Locate the cell with the specified text and output its [X, Y] center coordinate. 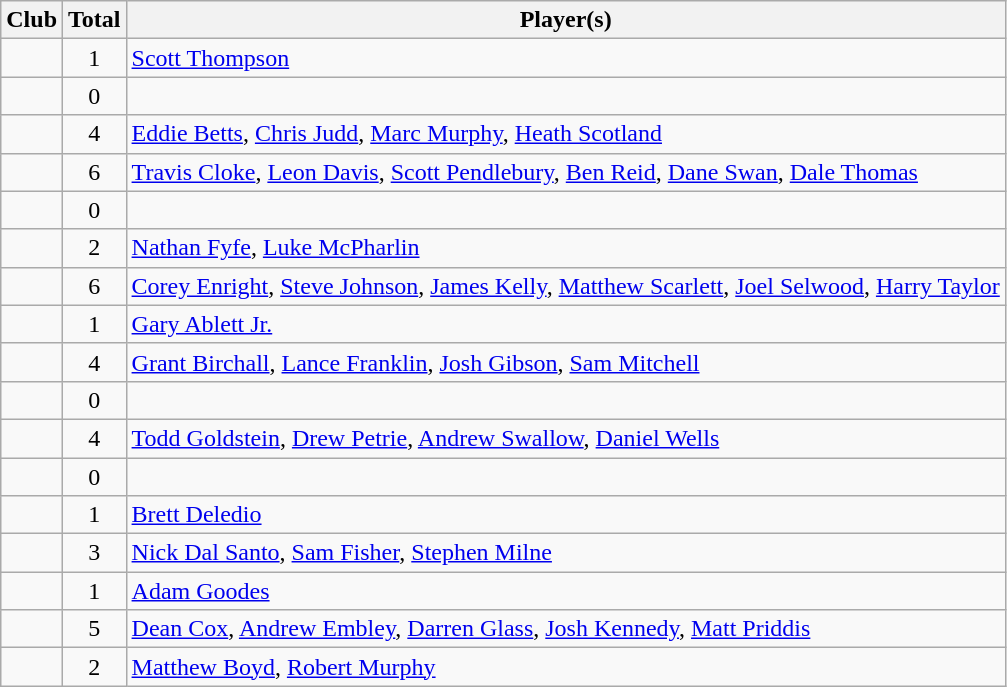
Todd Goldstein, Drew Petrie, Andrew Swallow, Daniel Wells [566, 438]
Club [32, 20]
5 [95, 629]
Player(s) [566, 20]
Adam Goodes [566, 591]
Gary Ablett Jr. [566, 324]
Grant Birchall, Lance Franklin, Josh Gibson, Sam Mitchell [566, 362]
Dean Cox, Andrew Embley, Darren Glass, Josh Kennedy, Matt Priddis [566, 629]
Nathan Fyfe, Luke McPharlin [566, 248]
Eddie Betts, Chris Judd, Marc Murphy, Heath Scotland [566, 134]
Travis Cloke, Leon Davis, Scott Pendlebury, Ben Reid, Dane Swan, Dale Thomas [566, 172]
Matthew Boyd, Robert Murphy [566, 667]
Corey Enright, Steve Johnson, James Kelly, Matthew Scarlett, Joel Selwood, Harry Taylor [566, 286]
3 [95, 553]
Nick Dal Santo, Sam Fisher, Stephen Milne [566, 553]
Scott Thompson [566, 58]
Total [95, 20]
Brett Deledio [566, 515]
